Identify which cell holds the provided text, then report its [x, y] central coordinate. 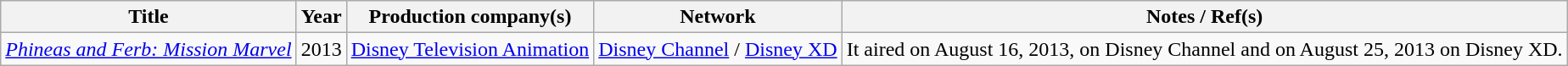
Disney Channel / Disney XD [718, 49]
2013 [321, 49]
It aired on August 16, 2013, on Disney Channel and on August 25, 2013 on Disney XD. [1205, 49]
Network [718, 17]
Notes / Ref(s) [1205, 17]
Year [321, 17]
Disney Television Animation [470, 49]
Phineas and Ferb: Mission Marvel [148, 49]
Production company(s) [470, 17]
Title [148, 17]
